Pinpoint the cell where the given text exists, returning its [X, Y] midpoint coordinate. 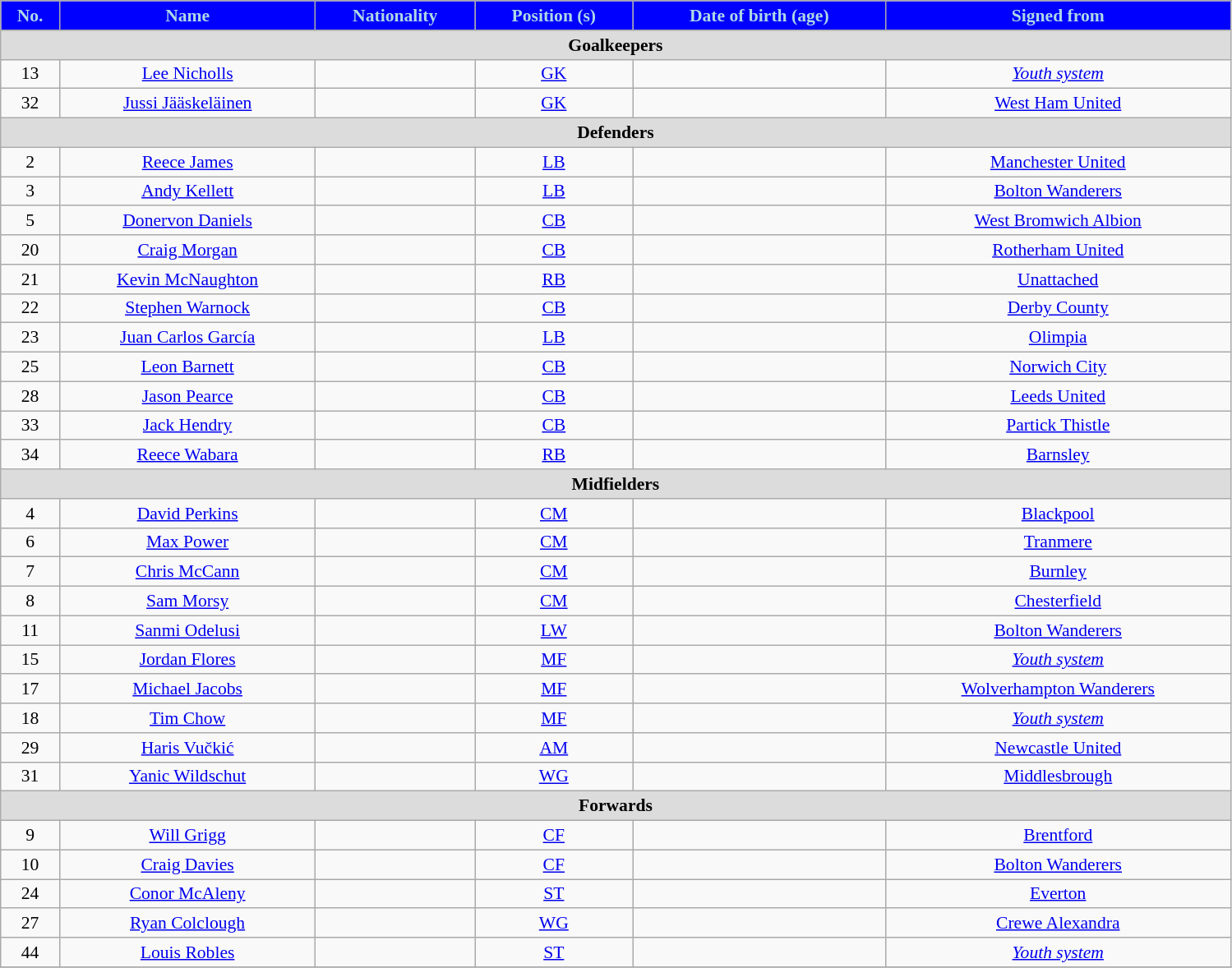
Craig Davies [187, 864]
Ryan Colclough [187, 924]
Date of birth (age) [759, 16]
3 [30, 191]
10 [30, 864]
6 [30, 542]
Barnsley [1058, 455]
44 [30, 952]
Haris Vučkić [187, 748]
Burnley [1058, 572]
34 [30, 455]
Norwich City [1058, 367]
Kevin McNaughton [187, 279]
Olimpia [1058, 338]
27 [30, 924]
5 [30, 221]
23 [30, 338]
Reece Wabara [187, 455]
17 [30, 689]
West Ham United [1058, 104]
9 [30, 836]
Sanmi Odelusi [187, 630]
Nationality [395, 16]
21 [30, 279]
Donervon Daniels [187, 221]
Partick Thistle [1058, 426]
Derby County [1058, 308]
Forwards [616, 806]
4 [30, 514]
Juan Carlos García [187, 338]
31 [30, 777]
15 [30, 660]
LW [554, 630]
Stephen Warnock [187, 308]
Chris McCann [187, 572]
Name [187, 16]
Defenders [616, 133]
David Perkins [187, 514]
Jack Hendry [187, 426]
11 [30, 630]
Tranmere [1058, 542]
No. [30, 16]
Manchester United [1058, 162]
West Bromwich Albion [1058, 221]
24 [30, 894]
Midfielders [616, 484]
7 [30, 572]
Rotherham United [1058, 250]
Sam Morsy [187, 602]
Michael Jacobs [187, 689]
Wolverhampton Wanderers [1058, 689]
Jordan Flores [187, 660]
Tim Chow [187, 718]
Leeds United [1058, 396]
Lee Nicholls [187, 74]
2 [30, 162]
Chesterfield [1058, 602]
Louis Robles [187, 952]
20 [30, 250]
Crewe Alexandra [1058, 924]
22 [30, 308]
25 [30, 367]
29 [30, 748]
Reece James [187, 162]
Max Power [187, 542]
Position (s) [554, 16]
Leon Barnett [187, 367]
Newcastle United [1058, 748]
Unattached [1058, 279]
Jason Pearce [187, 396]
13 [30, 74]
Blackpool [1058, 514]
Middlesbrough [1058, 777]
33 [30, 426]
Goalkeepers [616, 45]
Brentford [1058, 836]
Yanic Wildschut [187, 777]
Conor McAleny [187, 894]
AM [554, 748]
Everton [1058, 894]
32 [30, 104]
Will Grigg [187, 836]
Craig Morgan [187, 250]
28 [30, 396]
Jussi Jääskeläinen [187, 104]
Signed from [1058, 16]
18 [30, 718]
8 [30, 602]
Andy Kellett [187, 191]
